Pinpoint the cell where the given text exists, returning its (x, y) midpoint coordinate. 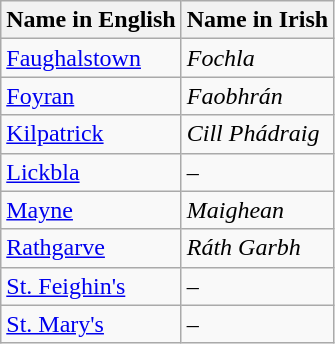
Mayne (91, 210)
Faughalstown (91, 58)
Lickbla (91, 172)
Foyran (91, 96)
St. Mary's (91, 324)
Cill Phádraig (257, 134)
Maighean (257, 210)
St. Feighin's (91, 286)
Faobhrán (257, 96)
Fochla (257, 58)
Ráth Garbh (257, 248)
Kilpatrick (91, 134)
Name in English (91, 20)
Rathgarve (91, 248)
Name in Irish (257, 20)
